Find where the given text appears and provide that cell's center as [X, Y] coordinate. 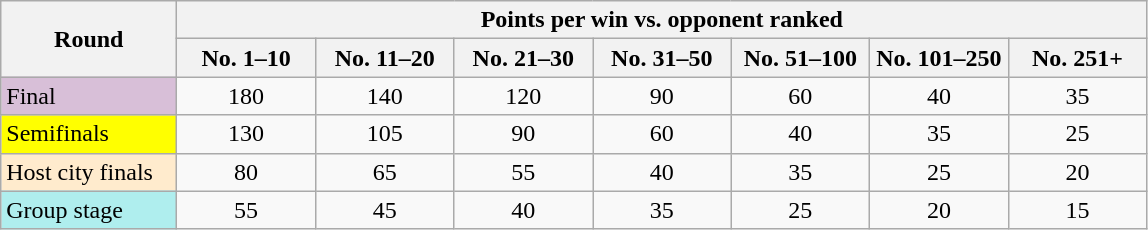
Round [89, 39]
65 [384, 172]
140 [384, 96]
Points per win vs. opponent ranked [662, 20]
No. 51–100 [800, 58]
120 [524, 96]
No. 1–10 [246, 58]
80 [246, 172]
No. 11–20 [384, 58]
No. 31–50 [662, 58]
15 [1078, 210]
180 [246, 96]
No. 251+ [1078, 58]
Semifinals [89, 134]
45 [384, 210]
Group stage [89, 210]
No. 101–250 [940, 58]
No. 21–30 [524, 58]
Host city finals [89, 172]
130 [246, 134]
105 [384, 134]
Final [89, 96]
